Output the (x, y) coordinate of the center of the cell containing the given text.  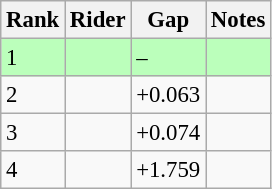
4 (33, 170)
+0.074 (168, 133)
+0.063 (168, 95)
Notes (238, 20)
Rider (98, 20)
3 (33, 133)
Rank (33, 20)
– (168, 58)
+1.759 (168, 170)
Gap (168, 20)
1 (33, 58)
2 (33, 95)
